From the cell containing the given text, extract its center point as [X, Y] coordinate. 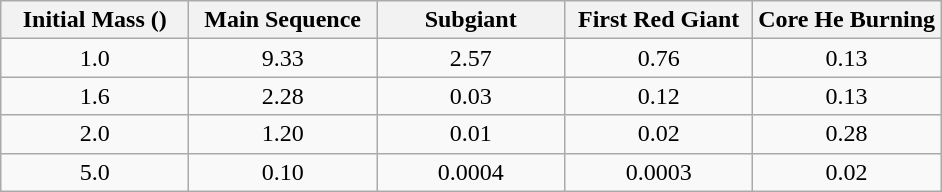
1.20 [283, 134]
5.0 [95, 172]
Main Sequence [283, 20]
Subgiant [471, 20]
1.0 [95, 58]
Core He Burning [847, 20]
2.57 [471, 58]
Initial Mass () [95, 20]
First Red Giant [659, 20]
0.10 [283, 172]
9.33 [283, 58]
2.0 [95, 134]
0.0003 [659, 172]
0.0004 [471, 172]
0.28 [847, 134]
0.01 [471, 134]
1.6 [95, 96]
0.03 [471, 96]
2.28 [283, 96]
0.12 [659, 96]
0.76 [659, 58]
